Return the [X, Y] coordinate for the center point of the cell that contains the specified text.  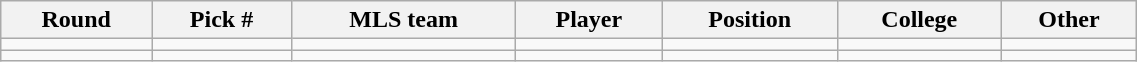
Round [76, 20]
Position [750, 20]
MLS team [404, 20]
Pick # [222, 20]
Player [589, 20]
College [920, 20]
Other [1069, 20]
